Return the [x, y] coordinate for the center point of the cell that contains the specified text.  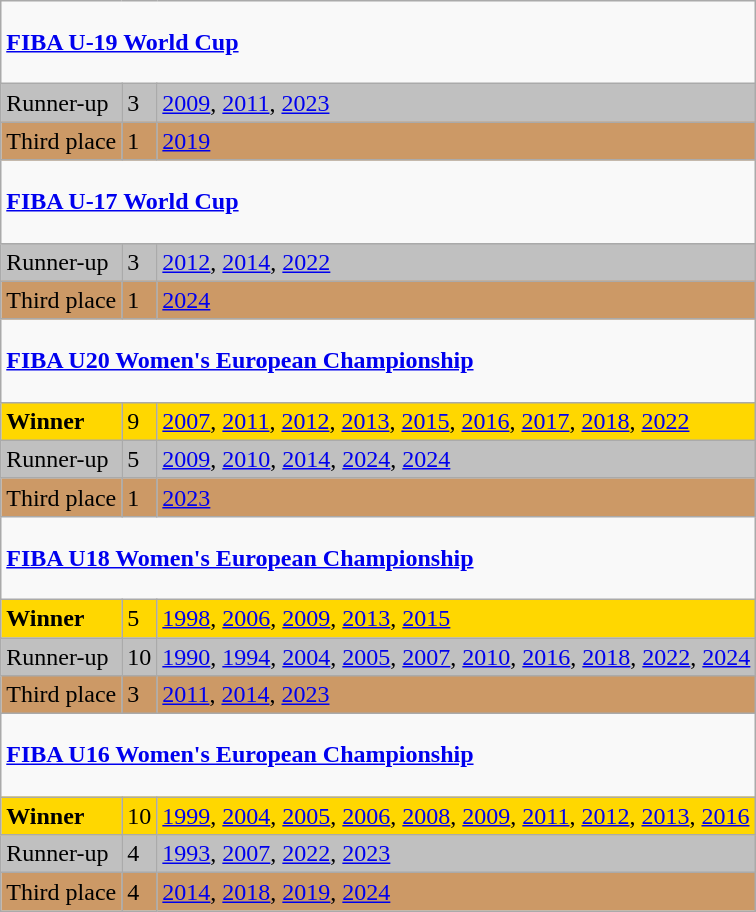
FIBA U-19 World Cup [378, 42]
2012, 2014, 2022 [456, 262]
2019 [456, 141]
2024 [456, 300]
FIBA U18 Women's European Championship [378, 558]
1998, 2006, 2009, 2013, 2015 [456, 618]
2009, 2010, 2014, 2024, 2024 [456, 459]
2007, 2011, 2012, 2013, 2015, 2016, 2017, 2018, 2022 [456, 421]
FIBA U16 Women's European Championship [378, 756]
9 [140, 421]
FIBA U20 Women's European Championship [378, 360]
1999, 2004, 2005, 2006, 2008, 2009, 2011, 2012, 2013, 2016 [456, 816]
FIBA U-17 World Cup [378, 202]
1990, 1994, 2004, 2005, 2007, 2010, 2016, 2018, 2022, 2024 [456, 657]
2011, 2014, 2023 [456, 695]
1993, 2007, 2022, 2023 [456, 854]
2009, 2011, 2023 [456, 103]
2014, 2018, 2019, 2024 [456, 892]
2023 [456, 497]
